Capture the cell that displays the provided text and extract its [x, y] central coordinate. 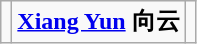
Xiang Yun 向云 [98, 22]
